Detect which cell encompasses the target text, then output its (x, y) center coordinate. 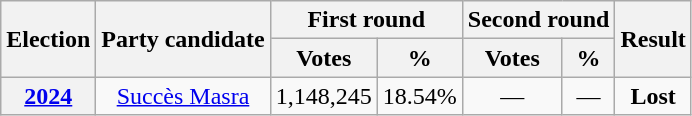
2024 (48, 96)
Succès Masra (183, 96)
18.54% (420, 96)
Result (653, 39)
Lost (653, 96)
First round (366, 20)
1,148,245 (324, 96)
Second round (538, 20)
Election (48, 39)
Party candidate (183, 39)
